Extract the [X, Y] coordinate from the center of the cell holding the provided text.  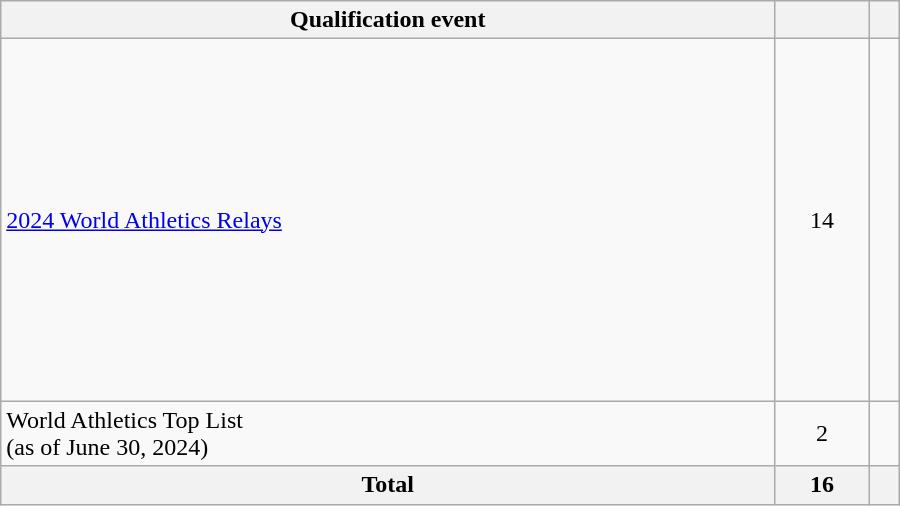
Qualification event [388, 20]
Total [388, 485]
2 [822, 434]
14 [822, 220]
2024 World Athletics Relays [388, 220]
World Athletics Top List(as of June 30, 2024) [388, 434]
16 [822, 485]
